Scan for the cell matching the given text and deliver its (X, Y) coordinate at center. 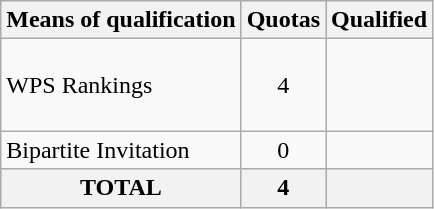
Bipartite Invitation (121, 150)
WPS Rankings (121, 85)
0 (283, 150)
Qualified (380, 20)
TOTAL (121, 188)
Means of qualification (121, 20)
Quotas (283, 20)
